Scan for the cell matching the given text and deliver its (X, Y) coordinate at center. 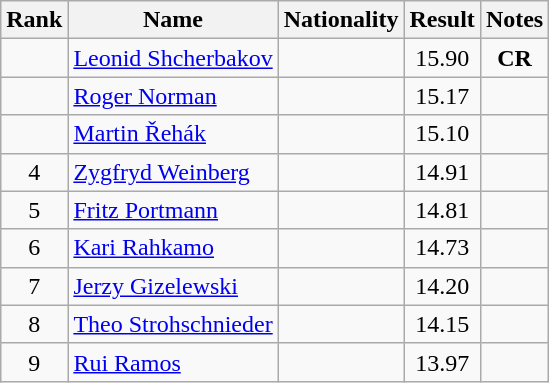
Rank (34, 20)
CR (514, 58)
15.90 (442, 58)
Roger Norman (173, 96)
Kari Rahkamo (173, 248)
8 (34, 324)
Name (173, 20)
Jerzy Gizelewski (173, 286)
Rui Ramos (173, 362)
Fritz Portmann (173, 210)
7 (34, 286)
Notes (514, 20)
9 (34, 362)
Theo Strohschnieder (173, 324)
15.10 (442, 134)
15.17 (442, 96)
14.15 (442, 324)
4 (34, 172)
14.20 (442, 286)
14.73 (442, 248)
Leonid Shcherbakov (173, 58)
Result (442, 20)
6 (34, 248)
14.91 (442, 172)
5 (34, 210)
14.81 (442, 210)
Martin Řehák (173, 134)
Zygfryd Weinberg (173, 172)
13.97 (442, 362)
Nationality (341, 20)
